Return (X, Y) of the center of cell containing provided text 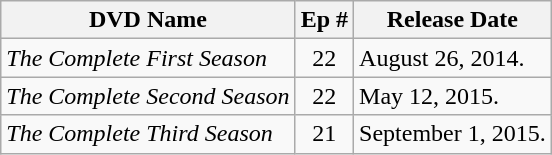
August 26, 2014. (453, 58)
21 (324, 134)
The Complete First Season (148, 58)
Release Date (453, 20)
Ep # (324, 20)
The Complete Second Season (148, 96)
May 12, 2015. (453, 96)
DVD Name (148, 20)
The Complete Third Season (148, 134)
September 1, 2015. (453, 134)
